Detect which cell encompasses the target text, then output its [x, y] center coordinate. 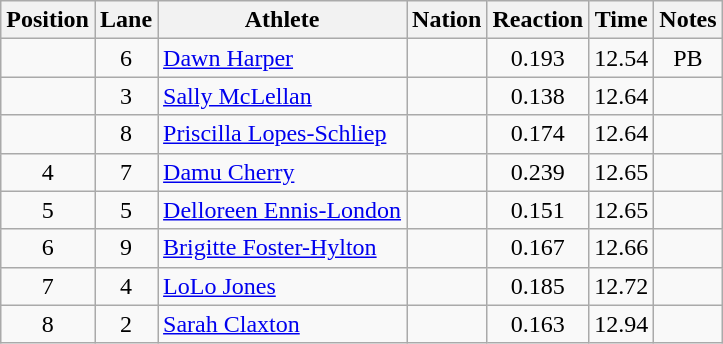
0.167 [538, 248]
12.94 [622, 324]
Time [622, 20]
9 [126, 248]
Delloreen Ennis-London [282, 210]
Brigitte Foster-Hylton [282, 248]
Priscilla Lopes-Schliep [282, 134]
0.174 [538, 134]
12.72 [622, 286]
Lane [126, 20]
Sarah Claxton [282, 324]
0.151 [538, 210]
0.193 [538, 58]
Notes [688, 20]
12.66 [622, 248]
LoLo Jones [282, 286]
Sally McLellan [282, 96]
Damu Cherry [282, 172]
12.54 [622, 58]
2 [126, 324]
3 [126, 96]
Nation [447, 20]
0.185 [538, 286]
PB [688, 58]
0.239 [538, 172]
Reaction [538, 20]
0.138 [538, 96]
Dawn Harper [282, 58]
Position [48, 20]
Athlete [282, 20]
0.163 [538, 324]
